Capture the cell that displays the provided text and extract its [x, y] central coordinate. 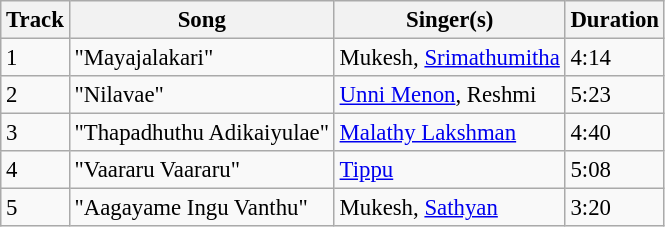
3 [35, 133]
"Aagayame Ingu Vanthu" [202, 208]
5 [35, 208]
Tippu [450, 170]
4 [35, 170]
Malathy Lakshman [450, 133]
Mukesh, Sathyan [450, 208]
"Vaararu Vaararu" [202, 170]
4:14 [614, 58]
2 [35, 95]
Singer(s) [450, 20]
"Mayajalakari" [202, 58]
Duration [614, 20]
"Thapadhuthu Adikaiyulae" [202, 133]
5:08 [614, 170]
1 [35, 58]
Song [202, 20]
5:23 [614, 95]
"Nilavae" [202, 95]
Track [35, 20]
4:40 [614, 133]
3:20 [614, 208]
Mukesh, Srimathumitha [450, 58]
Unni Menon, Reshmi [450, 95]
